Output the (X, Y) coordinate of the center of the cell containing the given text.  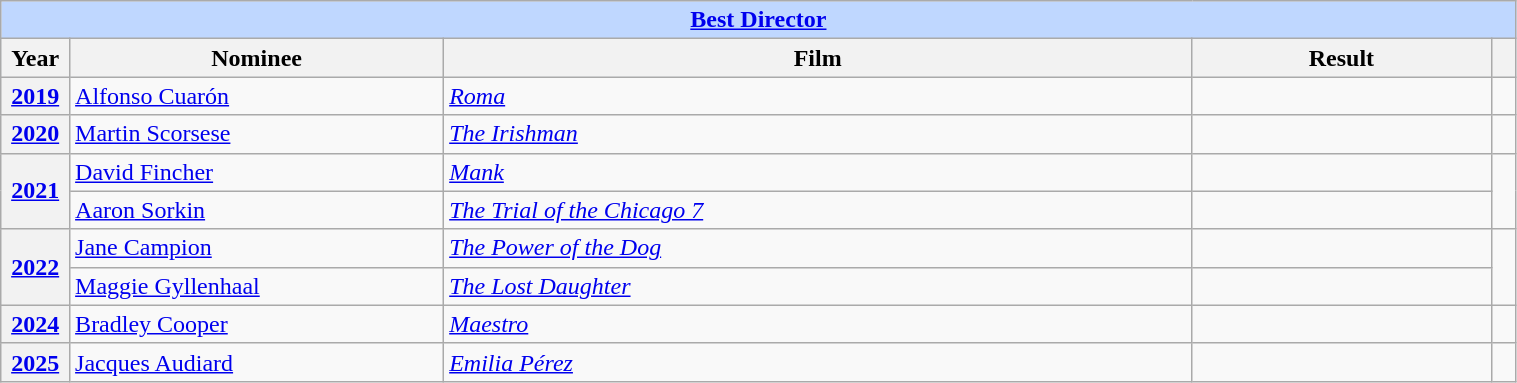
Martin Scorsese (257, 134)
Roma (818, 96)
Jane Campion (257, 248)
Best Director (758, 20)
Maestro (818, 324)
The Irishman (818, 134)
2025 (36, 362)
2019 (36, 96)
Emilia Pérez (818, 362)
The Power of the Dog (818, 248)
Aaron Sorkin (257, 210)
The Trial of the Chicago 7 (818, 210)
Bradley Cooper (257, 324)
Jacques Audiard (257, 362)
Result (1342, 58)
Film (818, 58)
2021 (36, 191)
Year (36, 58)
Maggie Gyllenhaal (257, 286)
Alfonso Cuarón (257, 96)
David Fincher (257, 172)
The Lost Daughter (818, 286)
Mank (818, 172)
2022 (36, 267)
2024 (36, 324)
Nominee (257, 58)
2020 (36, 134)
